Find where the given text appears and provide that cell's center as [x, y] coordinate. 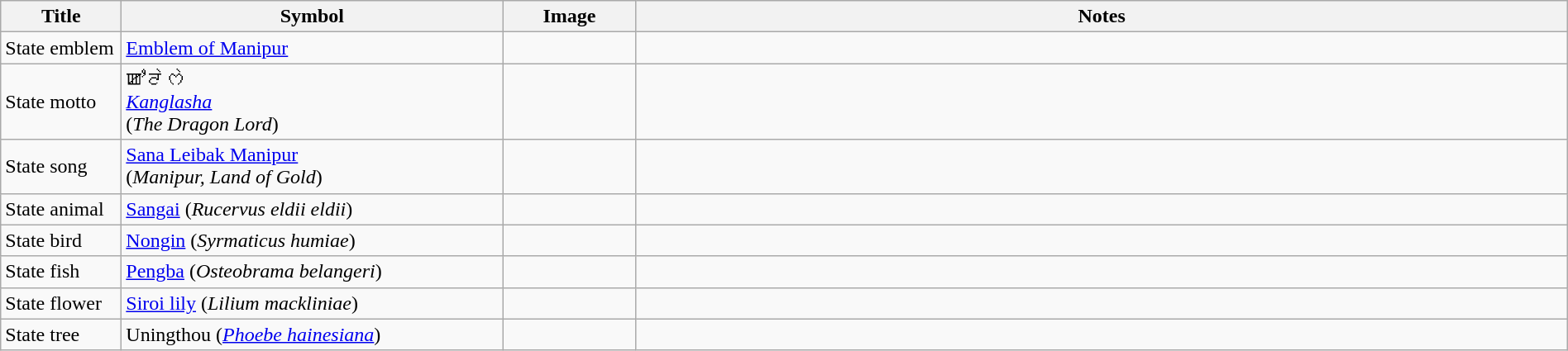
Siroi lily (Lilium mackliniae) [313, 303]
State fish [61, 272]
Nongin (Syrmaticus humiae) [313, 240]
State motto [61, 102]
State emblem [61, 48]
Sana Leibak Manipur (Manipur, Land of Gold) [313, 167]
Notes [1102, 17]
Pengba (Osteobrama belangeri) [313, 272]
Image [569, 17]
Emblem of Manipur [313, 48]
State flower [61, 303]
State bird [61, 240]
State animal [61, 209]
Title [61, 17]
Sangai (Rucervus eldii eldii) [313, 209]
Symbol [313, 17]
State tree [61, 334]
State song [61, 167]
ꯀꯪꯂꯥꯁꯥ Kanglasha (The Dragon Lord) [313, 102]
Uningthou (Phoebe hainesiana) [313, 334]
